Find where the given text appears and provide that cell's center as (x, y) coordinate. 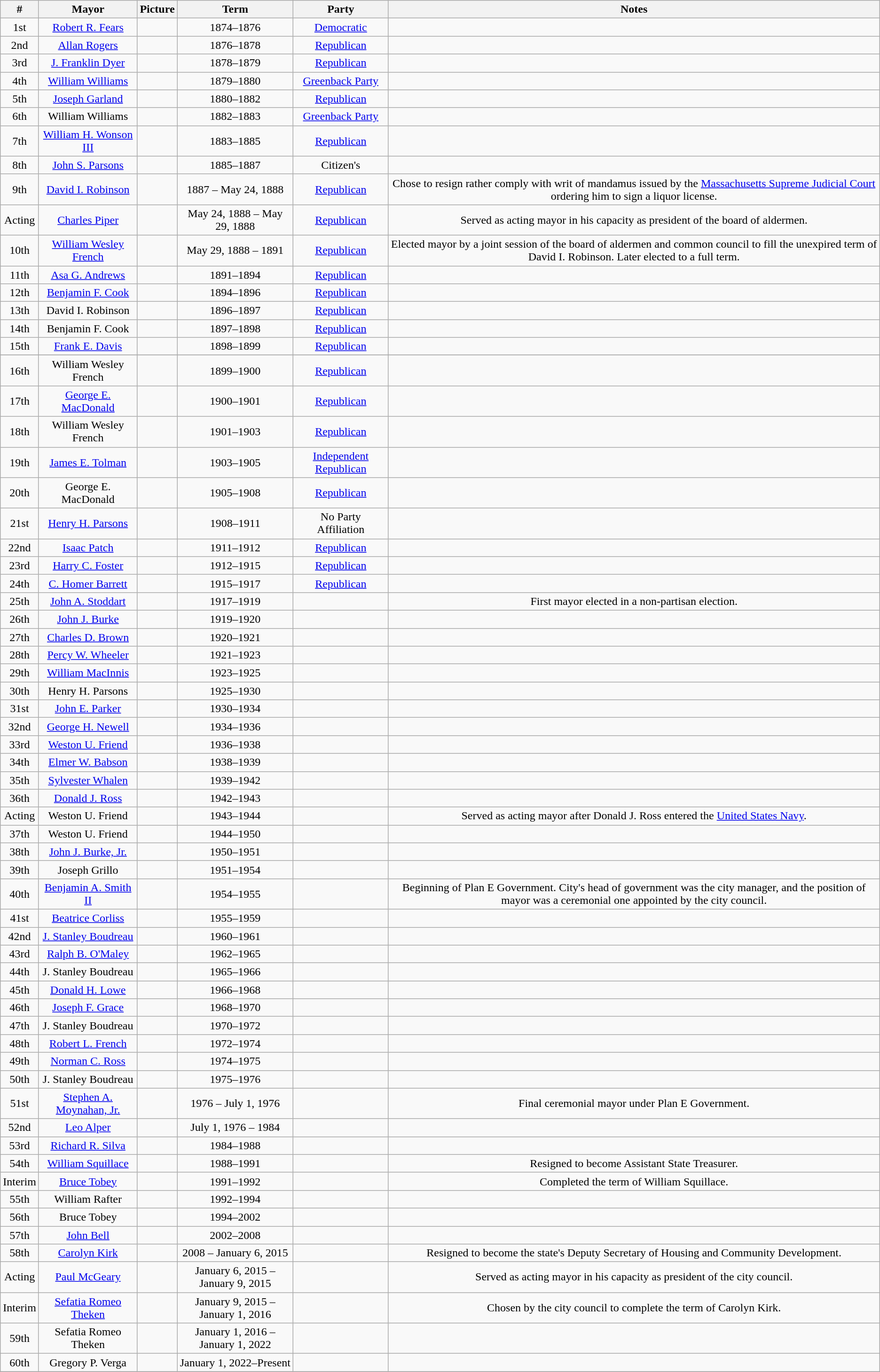
Frank E. Davis (87, 346)
1911–1912 (235, 548)
1891–1894 (235, 275)
Asa G. Andrews (87, 275)
1955–1959 (235, 918)
28th (20, 655)
Served as acting mayor in his capacity as president of the board of aldermen. (634, 220)
1920–1921 (235, 637)
Harry C. Foster (87, 565)
59th (20, 1339)
51st (20, 1104)
1939–1942 (235, 780)
1984–1988 (235, 1145)
1972–1974 (235, 1043)
Benjamin A. Smith II (87, 894)
John S. Parsons (87, 165)
8th (20, 165)
1943–1944 (235, 816)
33rd (20, 745)
57th (20, 1235)
Term (235, 9)
1966–1968 (235, 990)
26th (20, 619)
Robert L. French (87, 1043)
35th (20, 780)
Served as acting mayor after Donald J. Ross entered the United States Navy. (634, 816)
11th (20, 275)
Chosen by the city council to complete the term of Carolyn Kirk. (634, 1308)
1965–1966 (235, 972)
1883–1885 (235, 141)
1954–1955 (235, 894)
48th (20, 1043)
1925–1930 (235, 691)
1882–1883 (235, 117)
Democratic (341, 27)
Picture (157, 9)
Chose to resign rather comply with writ of mandamus issued by the Massachusetts Supreme Judicial Court ordering him to sign a liquor license. (634, 189)
1934–1936 (235, 727)
39th (20, 870)
1988–1991 (235, 1163)
1901–1903 (235, 431)
January 6, 2015 – January 9, 2015 (235, 1278)
1921–1923 (235, 655)
1938–1939 (235, 762)
Percy W. Wheeler (87, 655)
15th (20, 346)
1994–2002 (235, 1217)
25th (20, 601)
38th (20, 852)
Isaac Patch (87, 548)
James E. Tolman (87, 463)
23rd (20, 565)
John J. Burke, Jr. (87, 852)
J. Franklin Dyer (87, 63)
1960–1961 (235, 936)
1923–1925 (235, 673)
44th (20, 972)
36th (20, 798)
Ralph B. O'Maley (87, 954)
William MacInnis (87, 673)
1898–1899 (235, 346)
Party (341, 9)
1942–1943 (235, 798)
52nd (20, 1128)
Leo Alper (87, 1128)
January 1, 2022–Present (235, 1363)
18th (20, 431)
1908–1911 (235, 524)
1974–1975 (235, 1061)
47th (20, 1026)
Donald H. Lowe (87, 990)
1874–1876 (235, 27)
William H. Wonson III (87, 141)
1950–1951 (235, 852)
Sylvester Whalen (87, 780)
13th (20, 311)
Notes (634, 9)
1975–1976 (235, 1079)
Donald J. Ross (87, 798)
Norman C. Ross (87, 1061)
1919–1920 (235, 619)
July 1, 1976 – 1984 (235, 1128)
1899–1900 (235, 370)
Independent Republican (341, 463)
53rd (20, 1145)
1917–1919 (235, 601)
45th (20, 990)
1962–1965 (235, 954)
Completed the term of William Squillace. (634, 1181)
May 24, 1888 – May 29, 1888 (235, 220)
William Rafter (87, 1199)
Richard R. Silva (87, 1145)
6th (20, 117)
George H. Newell (87, 727)
50th (20, 1079)
1992–1994 (235, 1199)
Served as acting mayor in his capacity as president of the city council. (634, 1278)
John E. Parker (87, 709)
10th (20, 250)
32nd (20, 727)
2002–2008 (235, 1235)
William Squillace (87, 1163)
Resigned to become Assistant State Treasurer. (634, 1163)
27th (20, 637)
Charles D. Brown (87, 637)
43rd (20, 954)
Charles Piper (87, 220)
46th (20, 1008)
1905–1908 (235, 493)
1936–1938 (235, 745)
John Bell (87, 1235)
1880–1882 (235, 99)
20th (20, 493)
1878–1879 (235, 63)
January 1, 2016 – January 1, 2022 (235, 1339)
Mayor (87, 9)
24th (20, 583)
1887 – May 24, 1888 (235, 189)
55th (20, 1199)
1912–1915 (235, 565)
1915–1917 (235, 583)
7th (20, 141)
Paul McGeary (87, 1278)
54th (20, 1163)
14th (20, 329)
30th (20, 691)
1885–1887 (235, 165)
John A. Stoddart (87, 601)
Resigned to become the state's Deputy Secretary of Housing and Community Development. (634, 1253)
1944–1950 (235, 834)
37th (20, 834)
58th (20, 1253)
January 9, 2015 – January 1, 2016 (235, 1308)
Gregory P. Verga (87, 1363)
5th (20, 99)
May 29, 1888 – 1891 (235, 250)
No Party Affiliation (341, 524)
19th (20, 463)
41st (20, 918)
1896–1897 (235, 311)
2nd (20, 45)
29th (20, 673)
1894–1896 (235, 293)
Allan Rogers (87, 45)
1897–1898 (235, 329)
3rd (20, 63)
Elmer W. Babson (87, 762)
21st (20, 524)
# (20, 9)
9th (20, 189)
1879–1880 (235, 81)
1903–1905 (235, 463)
2008 – January 6, 2015 (235, 1253)
Citizen's (341, 165)
4th (20, 81)
Carolyn Kirk (87, 1253)
60th (20, 1363)
1951–1954 (235, 870)
1976 – July 1, 1976 (235, 1104)
42nd (20, 936)
1991–1992 (235, 1181)
1900–1901 (235, 401)
22nd (20, 548)
56th (20, 1217)
First mayor elected in a non-partisan election. (634, 601)
Joseph F. Grace (87, 1008)
16th (20, 370)
Joseph Grillo (87, 870)
1930–1934 (235, 709)
Stephen A. Moynahan, Jr. (87, 1104)
Robert R. Fears (87, 27)
Beatrice Corliss (87, 918)
John J. Burke (87, 619)
34th (20, 762)
C. Homer Barrett (87, 583)
Final ceremonial mayor under Plan E Government. (634, 1104)
1st (20, 27)
1876–1878 (235, 45)
40th (20, 894)
49th (20, 1061)
1970–1972 (235, 1026)
1968–1970 (235, 1008)
17th (20, 401)
12th (20, 293)
31st (20, 709)
Joseph Garland (87, 99)
